Search for the cell housing the specified text and yield its (X, Y) center coordinate. 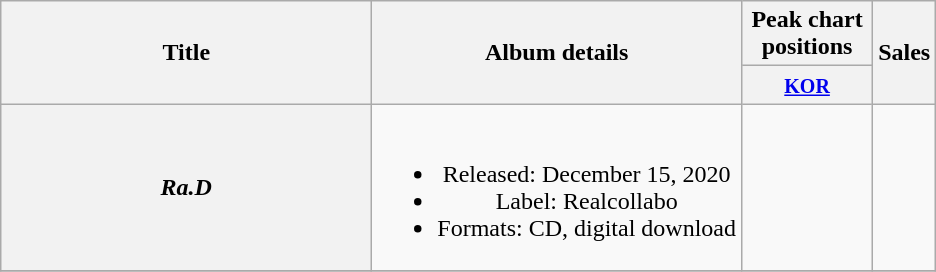
Title (186, 52)
Ra.D (186, 188)
Peak chart positions (808, 34)
Sales (904, 52)
Album details (557, 52)
Released: December 15, 2020Label: RealcollaboFormats: CD, digital download (557, 188)
KOR (808, 85)
